Scan for the cell matching the given text and deliver its (X, Y) coordinate at center. 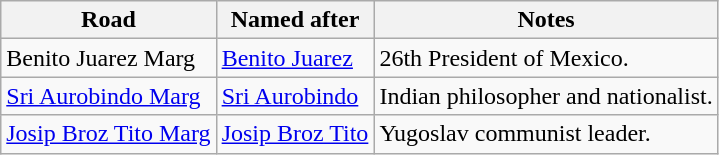
26th President of Mexico. (546, 58)
Josip Broz Tito Marg (108, 134)
Road (108, 20)
Sri Aurobindo Marg (108, 96)
Josip Broz Tito (295, 134)
Notes (546, 20)
Benito Juarez Marg (108, 58)
Benito Juarez (295, 58)
Indian philosopher and nationalist. (546, 96)
Sri Aurobindo (295, 96)
Named after (295, 20)
Yugoslav communist leader. (546, 134)
